Capture the cell that displays the provided text and extract its (x, y) central coordinate. 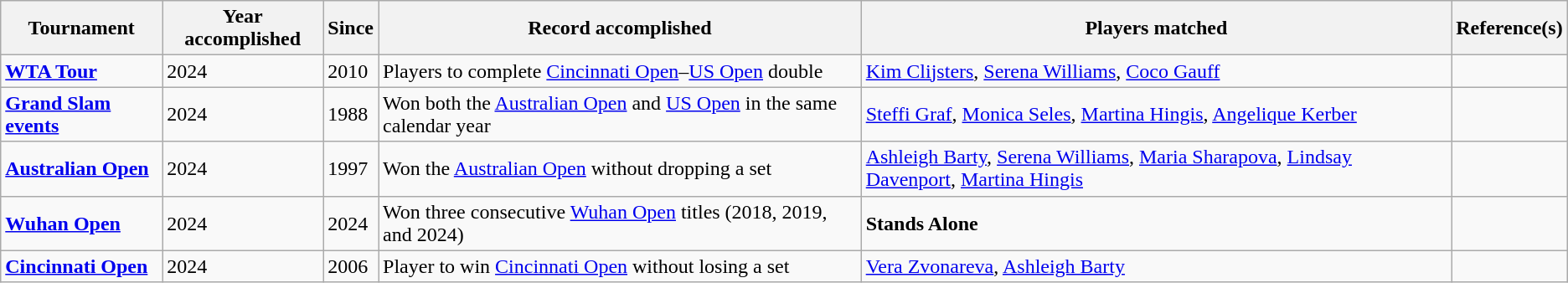
Ashleigh Barty, Serena Williams, Maria Sharapova, Lindsay Davenport, Martina Hingis (1156, 169)
Steffi Graf, Monica Seles, Martina Hingis, Angelique Kerber (1156, 114)
2006 (351, 266)
Won the Australian Open without dropping a set (620, 169)
Tournament (82, 28)
Stands Alone (1156, 223)
Cincinnati Open (82, 266)
Reference(s) (1509, 28)
Since (351, 28)
2010 (351, 71)
1997 (351, 169)
Year accomplished (243, 28)
Player to win Cincinnati Open without losing a set (620, 266)
Players matched (1156, 28)
1988 (351, 114)
Record accomplished (620, 28)
Wuhan Open (82, 223)
Won both the Australian Open and US Open in the same calendar year (620, 114)
Kim Clijsters, Serena Williams, Coco Gauff (1156, 71)
WTA Tour (82, 71)
Vera Zvonareva, Ashleigh Barty (1156, 266)
Won three consecutive Wuhan Open titles (2018, 2019, and 2024) (620, 223)
Players to complete Cincinnati Open–US Open double (620, 71)
Australian Open (82, 169)
Grand Slam events (82, 114)
